From the cell containing the given text, extract its center point as (x, y) coordinate. 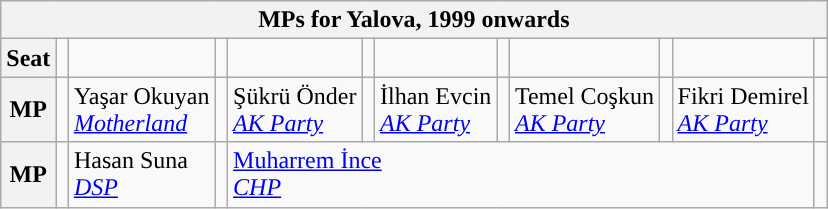
Şükrü ÖnderAK Party (295, 110)
Seat (28, 58)
İlhan EvcinAK Party (436, 110)
MPs for Yalova, 1999 onwards (414, 20)
Hasan SunaDSP (142, 174)
Yaşar OkuyanMotherland (142, 110)
Muharrem İnceCHP (522, 174)
Temel CoşkunAK Party (584, 110)
Fikri DemirelAK Party (743, 110)
